For the text-containing cell, return its midpoint in [X, Y] coordinate format. 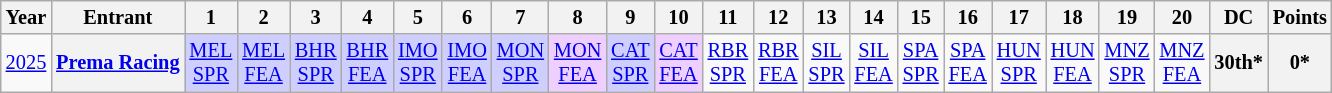
MONSPR [520, 63]
CATSPR [630, 63]
MELSPR [210, 63]
BHRSPR [316, 63]
15 [921, 17]
11 [728, 17]
DC [1238, 17]
Prema Racing [118, 63]
HUNFEA [1073, 63]
20 [1182, 17]
SPAFEA [968, 63]
12 [778, 17]
14 [873, 17]
CATFEA [678, 63]
SILSPR [827, 63]
RBRFEA [778, 63]
IMOFEA [466, 63]
13 [827, 17]
SPASPR [921, 63]
10 [678, 17]
1 [210, 17]
3 [316, 17]
IMOSPR [418, 63]
2 [264, 17]
Entrant [118, 17]
5 [418, 17]
2025 [26, 63]
18 [1073, 17]
4 [368, 17]
Year [26, 17]
SILFEA [873, 63]
HUNSPR [1019, 63]
17 [1019, 17]
BHRFEA [368, 63]
RBRSPR [728, 63]
19 [1126, 17]
MNZSPR [1126, 63]
9 [630, 17]
MELFEA [264, 63]
30th* [1238, 63]
MNZFEA [1182, 63]
0* [1300, 63]
6 [466, 17]
Points [1300, 17]
MONFEA [578, 63]
7 [520, 17]
8 [578, 17]
16 [968, 17]
